Find where the given text appears and provide that cell's center as [x, y] coordinate. 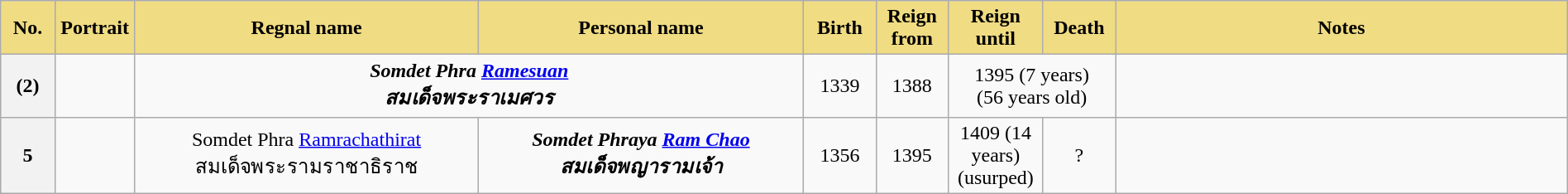
No. [28, 28]
5 [28, 155]
1395 (7 years)(56 years old) [1032, 86]
Somdet Phra Ramrachathiratสมเด็จพระรามราชาธิราช [306, 155]
1356 [840, 155]
1395 [911, 155]
Portrait [94, 28]
Birth [840, 28]
? [1078, 155]
Regnal name [306, 28]
Somdet Phra Ramesuanสมเด็จพระราเมศวร [470, 86]
(2) [28, 86]
1339 [840, 86]
Reign from [911, 28]
1409 (14 years)(usurped) [996, 155]
Death [1078, 28]
Personal name [640, 28]
Notes [1341, 28]
Somdet Phraya Ram Chaoสมเด็จพญารามเจ้า [640, 155]
Reign until [996, 28]
1388 [911, 86]
